Search for the cell housing the specified text and yield its (X, Y) center coordinate. 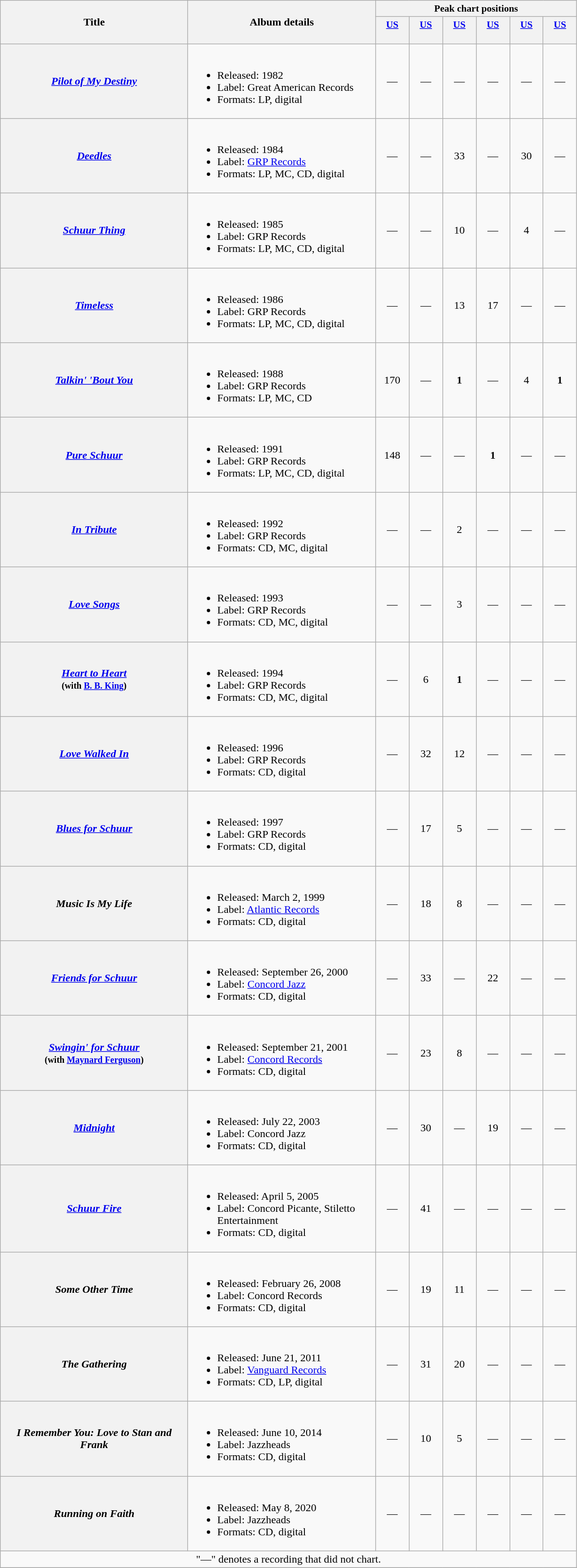
22 (493, 978)
Schuur Fire (94, 1208)
41 (426, 1208)
Released: June 10, 2014Label: JazzheadsFormats: CD, digital (282, 1439)
I Remember You: Love to Stan and Frank (94, 1439)
Midnight (94, 1128)
Pilot of My Destiny (94, 81)
148 (392, 455)
6 (426, 679)
Released: May 8, 2020Label: JazzheadsFormats: CD, digital (282, 1513)
Released: 1996Label: GRP RecordsFormats: CD, digital (282, 754)
13 (459, 305)
Title (94, 22)
Released: July 22, 2003Label: Concord JazzFormats: CD, digital (282, 1128)
Released: 1982Label: Great American RecordsFormats: LP, digital (282, 81)
20 (459, 1364)
Released: 1993Label: GRP RecordsFormats: CD, MC, digital (282, 604)
12 (459, 754)
Album details (282, 22)
Deedles (94, 156)
Released: April 5, 2005Label: Concord Picante, Stiletto EntertainmentFormats: CD, digital (282, 1208)
11 (459, 1290)
"—" denotes a recording that did not chart. (289, 1559)
23 (426, 1052)
Released: September 26, 2000Label: Concord JazzFormats: CD, digital (282, 978)
Timeless (94, 305)
Pure Schuur (94, 455)
Swingin' for Schuur(with Maynard Ferguson) (94, 1052)
Schuur Thing (94, 231)
2 (459, 530)
Released: March 2, 1999Label: Atlantic RecordsFormats: CD, digital (282, 903)
In Tribute (94, 530)
Running on Faith (94, 1513)
170 (392, 380)
Released: 1994Label: GRP RecordsFormats: CD, MC, digital (282, 679)
Music Is My Life (94, 903)
Friends for Schuur (94, 978)
Released: 1985Label: GRP RecordsFormats: LP, MC, CD, digital (282, 231)
32 (426, 754)
Heart to Heart(with B. B. King) (94, 679)
Released: 1986Label: GRP RecordsFormats: LP, MC, CD, digital (282, 305)
Love Walked In (94, 754)
Released: 1992Label: GRP RecordsFormats: CD, MC, digital (282, 530)
Released: 1991Label: GRP RecordsFormats: LP, MC, CD, digital (282, 455)
The Gathering (94, 1364)
Released: June 21, 2011Label: Vanguard RecordsFormats: CD, LP, digital (282, 1364)
Released: 1997Label: GRP RecordsFormats: CD, digital (282, 829)
Released: February 26, 2008Label: Concord RecordsFormats: CD, digital (282, 1290)
Released: September 21, 2001Label: Concord RecordsFormats: CD, digital (282, 1052)
Peak chart positions (476, 9)
18 (426, 903)
Blues for Schuur (94, 829)
Some Other Time (94, 1290)
Released: 1988Label: GRP RecordsFormats: LP, MC, CD (282, 380)
Talkin' 'Bout You (94, 380)
31 (426, 1364)
Released: 1984Label: GRP RecordsFormats: LP, MC, CD, digital (282, 156)
Love Songs (94, 604)
3 (459, 604)
